Capture the cell that displays the provided text and extract its (x, y) central coordinate. 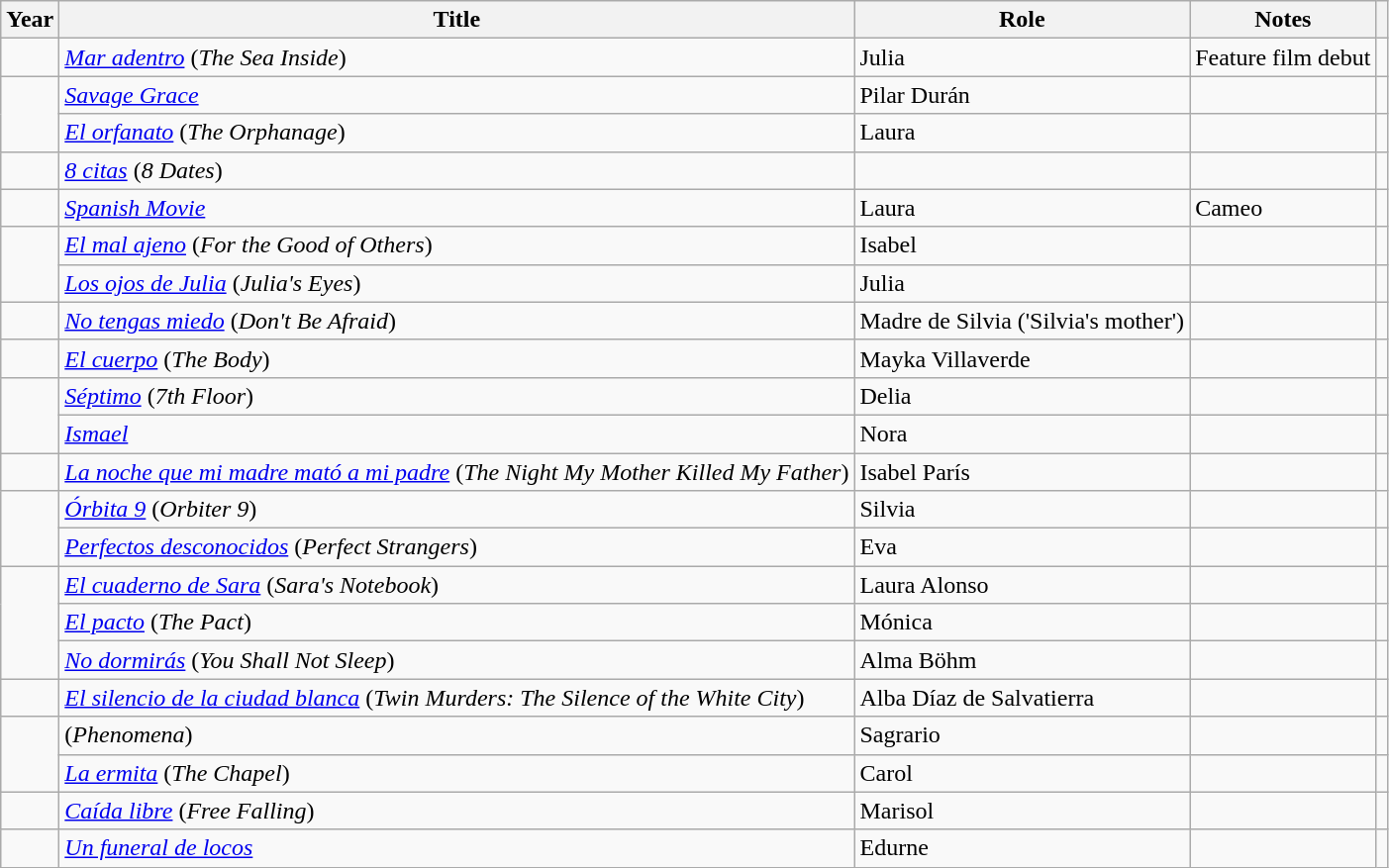
Sagrario (1022, 735)
El mal ajeno (For the Good of Others) (457, 245)
Perfectos desconocidos (Perfect Strangers) (457, 547)
Eva (1022, 547)
Laura Alonso (1022, 585)
El silencio de la ciudad blanca (Twin Murders: The Silence of the White City) (457, 698)
Carol (1022, 773)
Los ojos de Julia (Julia's Eyes) (457, 283)
Alma Böhm (1022, 660)
Marisol (1022, 811)
Spanish Movie (457, 208)
Madre de Silvia ('Silvia's mother') (1022, 321)
Notes (1283, 20)
Séptimo (7th Floor) (457, 396)
Alba Díaz de Salvatierra (1022, 698)
Mónica (1022, 623)
Órbita 9 (Orbiter 9) (457, 510)
La noche que mi madre mató a mi padre (The Night My Mother Killed My Father) (457, 472)
La ermita (The Chapel) (457, 773)
Isabel París (1022, 472)
Cameo (1283, 208)
8 citas (8 Dates) (457, 170)
Caída libre (Free Falling) (457, 811)
Delia (1022, 396)
(Phenomena) (457, 735)
Feature film debut (1283, 57)
Mayka Villaverde (1022, 358)
El cuaderno de Sara (Sara's Notebook) (457, 585)
Year (30, 20)
No tengas miedo (Don't Be Afraid) (457, 321)
Pilar Durán (1022, 95)
Role (1022, 20)
Edurne (1022, 848)
Nora (1022, 434)
El pacto (The Pact) (457, 623)
Ismael (457, 434)
Mar adentro (The Sea Inside) (457, 57)
No dormirás (You Shall Not Sleep) (457, 660)
Title (457, 20)
Silvia (1022, 510)
El orfanato (The Orphanage) (457, 133)
Savage Grace (457, 95)
Un funeral de locos (457, 848)
El cuerpo (The Body) (457, 358)
Isabel (1022, 245)
